Search for the cell housing the specified text and yield its (X, Y) center coordinate. 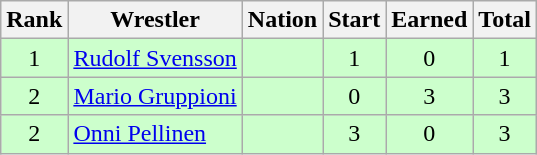
Rudolf Svensson (155, 58)
Total (505, 20)
Onni Pellinen (155, 134)
Nation (282, 20)
Start (354, 20)
Wrestler (155, 20)
Earned (430, 20)
Mario Gruppioni (155, 96)
Rank (34, 20)
